Pinpoint the cell where the given text exists, returning its (X, Y) midpoint coordinate. 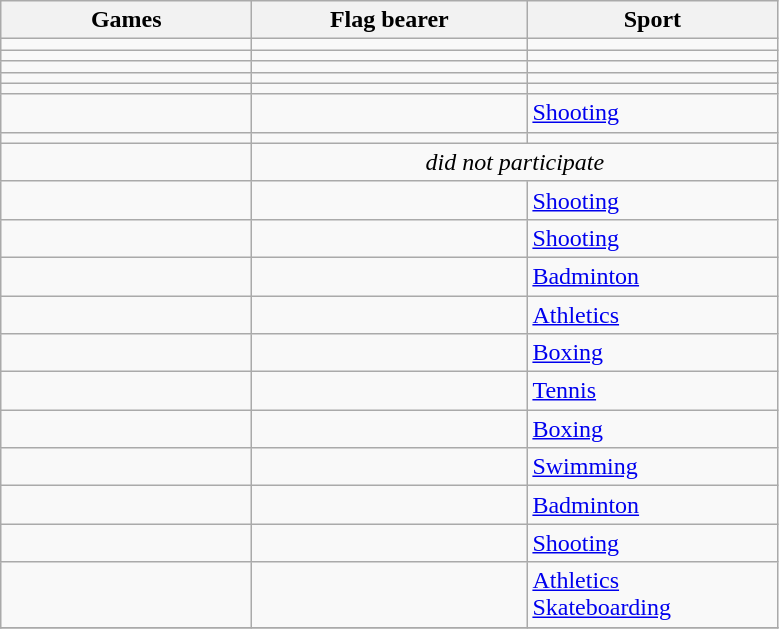
Swimming (652, 467)
Games (126, 20)
Sport (652, 20)
did not participate (515, 162)
Tennis (652, 391)
Flag bearer (390, 20)
Athletics (652, 315)
Athletics Skateboarding (652, 594)
